From the cell containing the given text, extract its center point as [X, Y] coordinate. 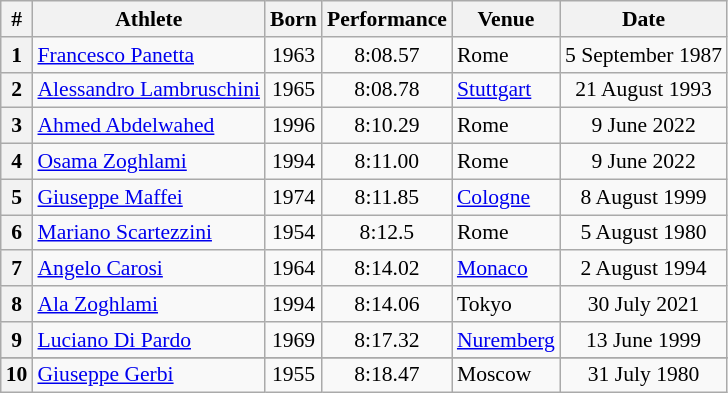
4 [17, 162]
Performance [387, 19]
21 August 1993 [644, 90]
7 [17, 269]
8:08.57 [387, 55]
Alessandro Lambruschini [148, 90]
Born [294, 19]
Angelo Carosi [148, 269]
Francesco Panetta [148, 55]
1964 [294, 269]
9 [17, 340]
8 [17, 304]
3 [17, 126]
5 September 1987 [644, 55]
1969 [294, 340]
8:08.78 [387, 90]
1955 [294, 375]
Ahmed Abdelwahed [148, 126]
Ala Zoghlami [148, 304]
13 June 1999 [644, 340]
8:10.29 [387, 126]
Date [644, 19]
2 August 1994 [644, 269]
5 August 1980 [644, 233]
5 [17, 197]
8:18.47 [387, 375]
8 August 1999 [644, 197]
Moscow [506, 375]
2 [17, 90]
Venue [506, 19]
Monaco [506, 269]
30 July 2021 [644, 304]
Luciano Di Pardo [148, 340]
8:11.00 [387, 162]
31 July 1980 [644, 375]
1963 [294, 55]
Cologne [506, 197]
Mariano Scartezzini [148, 233]
Giuseppe Gerbi [148, 375]
8:12.5 [387, 233]
Nuremberg [506, 340]
Stuttgart [506, 90]
# [17, 19]
1996 [294, 126]
8:14.02 [387, 269]
1974 [294, 197]
8:11.85 [387, 197]
8:17.32 [387, 340]
8:14.06 [387, 304]
Athlete [148, 19]
1954 [294, 233]
1 [17, 55]
6 [17, 233]
10 [17, 375]
Giuseppe Maffei [148, 197]
1965 [294, 90]
Osama Zoghlami [148, 162]
Tokyo [506, 304]
